From the cell containing the given text, extract its center point as [x, y] coordinate. 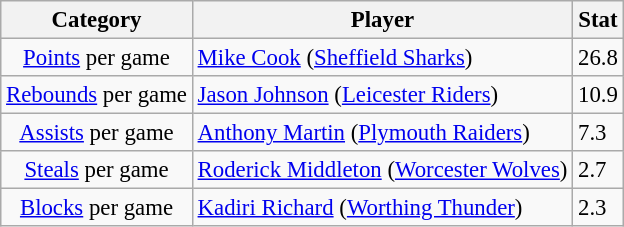
Assists per game [97, 133]
Points per game [97, 58]
10.9 [598, 95]
7.3 [598, 133]
Blocks per game [97, 208]
Anthony Martin (Plymouth Raiders) [382, 133]
Roderick Middleton (Worcester Wolves) [382, 170]
Steals per game [97, 170]
Player [382, 20]
2.7 [598, 170]
Rebounds per game [97, 95]
26.8 [598, 58]
Kadiri Richard (Worthing Thunder) [382, 208]
Jason Johnson (Leicester Riders) [382, 95]
Category [97, 20]
Mike Cook (Sheffield Sharks) [382, 58]
Stat [598, 20]
2.3 [598, 208]
